For the text-containing cell, return its midpoint in (x, y) coordinate format. 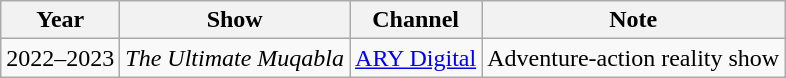
The Ultimate Muqabla (235, 58)
Show (235, 20)
2022–2023 (60, 58)
Adventure-action reality show (634, 58)
Channel (416, 20)
Note (634, 20)
ARY Digital (416, 58)
Year (60, 20)
